Find where the given text appears and provide that cell's center as [x, y] coordinate. 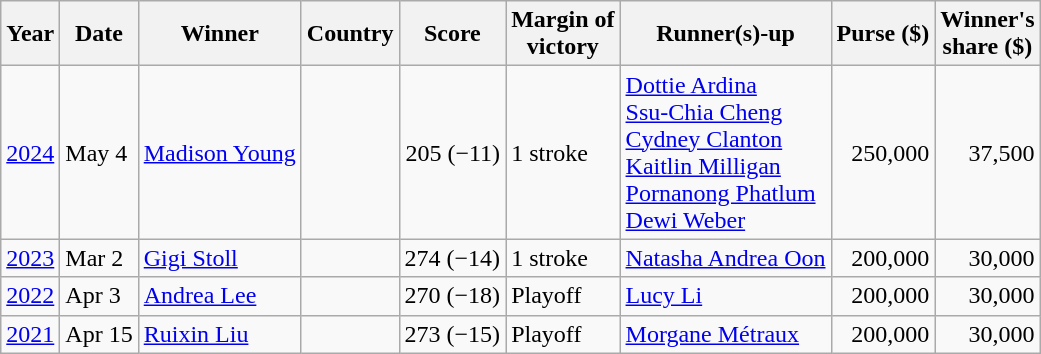
Margin ofvictory [563, 34]
Score [452, 34]
May 4 [99, 152]
Apr 3 [99, 296]
Lucy Li [726, 296]
37,500 [988, 152]
Date [99, 34]
Dottie Ardina Ssu-Chia Cheng Cydney Clanton Kaitlin Milligan Pornanong Phatlum Dewi Weber [726, 152]
Mar 2 [99, 258]
250,000 [883, 152]
Country [350, 34]
2022 [30, 296]
Winner'sshare ($) [988, 34]
Andrea Lee [220, 296]
Winner [220, 34]
Madison Young [220, 152]
2021 [30, 334]
Apr 15 [99, 334]
273 (−15) [452, 334]
Natasha Andrea Oon [726, 258]
Morgane Métraux [726, 334]
Gigi Stoll [220, 258]
2023 [30, 258]
205 (−11) [452, 152]
274 (−14) [452, 258]
Ruixin Liu [220, 334]
Purse ($) [883, 34]
Year [30, 34]
270 (−18) [452, 296]
2024 [30, 152]
Runner(s)-up [726, 34]
